Capture the cell that displays the provided text and extract its [x, y] central coordinate. 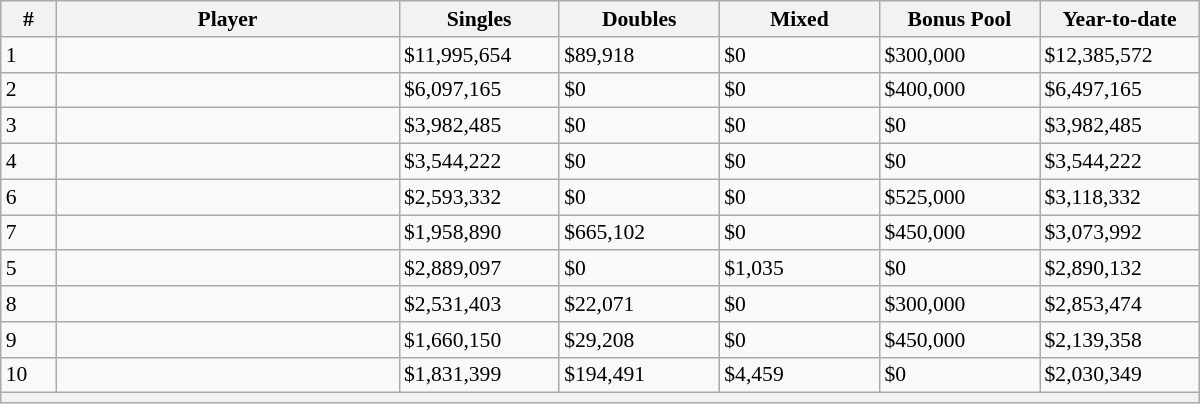
$29,208 [639, 340]
Bonus Pool [959, 19]
$2,593,332 [479, 197]
$525,000 [959, 197]
3 [28, 126]
Year-to-date [1120, 19]
$2,853,474 [1120, 304]
$11,995,654 [479, 55]
$6,097,165 [479, 90]
9 [28, 340]
Doubles [639, 19]
Singles [479, 19]
$4,459 [799, 375]
$665,102 [639, 233]
Mixed [799, 19]
$1,660,150 [479, 340]
$1,958,890 [479, 233]
$22,071 [639, 304]
$3,118,332 [1120, 197]
$3,073,992 [1120, 233]
1 [28, 55]
$1,035 [799, 269]
Player [228, 19]
$1,831,399 [479, 375]
$194,491 [639, 375]
4 [28, 162]
$89,918 [639, 55]
$2,889,097 [479, 269]
$2,030,349 [1120, 375]
$2,890,132 [1120, 269]
$2,139,358 [1120, 340]
$2,531,403 [479, 304]
$6,497,165 [1120, 90]
$12,385,572 [1120, 55]
8 [28, 304]
6 [28, 197]
10 [28, 375]
2 [28, 90]
7 [28, 233]
5 [28, 269]
$400,000 [959, 90]
# [28, 19]
